Extract the [X, Y] coordinate from the center of the cell holding the provided text.  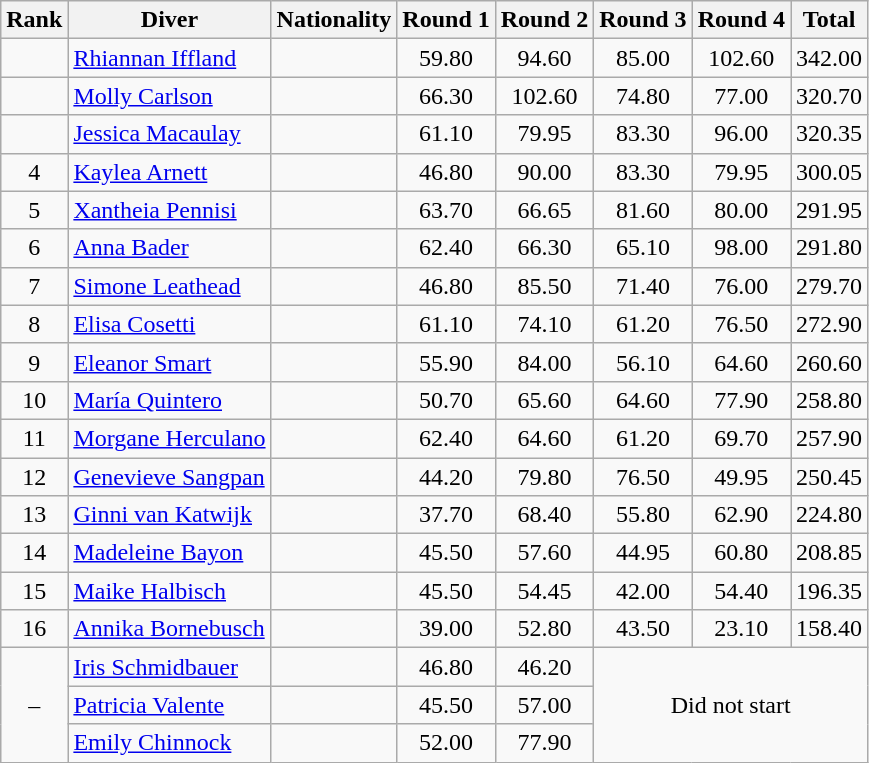
49.95 [741, 477]
Rhiannan Iffland [170, 58]
Iris Schmidbauer [170, 667]
224.80 [830, 515]
158.40 [830, 629]
69.70 [741, 438]
81.60 [643, 210]
23.10 [741, 629]
13 [34, 515]
50.70 [446, 400]
46.20 [544, 667]
Round 1 [446, 20]
71.40 [643, 286]
44.95 [643, 553]
57.60 [544, 553]
56.10 [643, 362]
37.70 [446, 515]
Diver [170, 20]
258.80 [830, 400]
90.00 [544, 172]
260.60 [830, 362]
272.90 [830, 324]
Rank [34, 20]
62.90 [741, 515]
52.80 [544, 629]
57.00 [544, 705]
98.00 [741, 248]
6 [34, 248]
Annika Bornebusch [170, 629]
320.35 [830, 134]
Jessica Macaulay [170, 134]
85.00 [643, 58]
342.00 [830, 58]
7 [34, 286]
María Quintero [170, 400]
12 [34, 477]
54.40 [741, 591]
68.40 [544, 515]
208.85 [830, 553]
300.05 [830, 172]
60.80 [741, 553]
43.50 [643, 629]
44.20 [446, 477]
42.00 [643, 591]
55.90 [446, 362]
16 [34, 629]
Elisa Cosetti [170, 324]
Kaylea Arnett [170, 172]
– [34, 705]
11 [34, 438]
4 [34, 172]
Total [830, 20]
Molly Carlson [170, 96]
196.35 [830, 591]
15 [34, 591]
10 [34, 400]
Simone Leathead [170, 286]
291.80 [830, 248]
Round 2 [544, 20]
65.10 [643, 248]
52.00 [446, 743]
14 [34, 553]
Xantheia Pennisi [170, 210]
Eleanor Smart [170, 362]
Genevieve Sangpan [170, 477]
Nationality [334, 20]
Emily Chinnock [170, 743]
Did not start [731, 705]
8 [34, 324]
Maike Halbisch [170, 591]
77.00 [741, 96]
74.10 [544, 324]
5 [34, 210]
63.70 [446, 210]
96.00 [741, 134]
84.00 [544, 362]
Patricia Valente [170, 705]
250.45 [830, 477]
94.60 [544, 58]
79.80 [544, 477]
Madeleine Bayon [170, 553]
80.00 [741, 210]
55.80 [643, 515]
291.95 [830, 210]
Anna Bader [170, 248]
54.45 [544, 591]
Round 3 [643, 20]
59.80 [446, 58]
85.50 [544, 286]
39.00 [446, 629]
74.80 [643, 96]
Ginni van Katwijk [170, 515]
65.60 [544, 400]
9 [34, 362]
76.00 [741, 286]
66.65 [544, 210]
257.90 [830, 438]
279.70 [830, 286]
Round 4 [741, 20]
Morgane Herculano [170, 438]
320.70 [830, 96]
